Provide the [X, Y] coordinate of the cell's center where the given text is located.  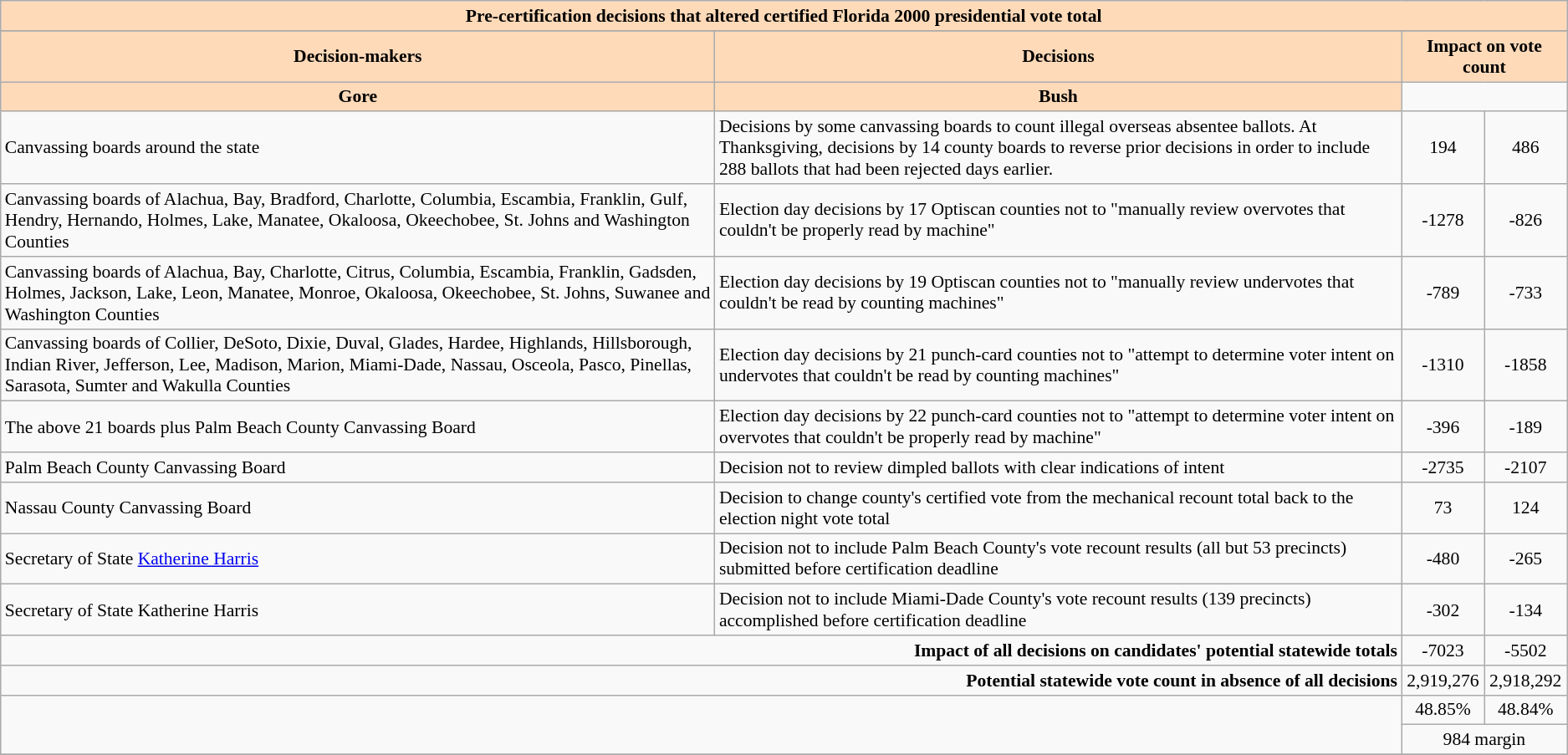
984 margin [1484, 740]
-826 [1525, 221]
Decision not to include Miami-Dade County's vote recount results (139 precincts) accomplished before certification deadline [1059, 610]
Decisions [1059, 57]
-396 [1443, 426]
2,918,292 [1525, 681]
Decision to change county's certified vote from the mechanical recount total back to the election night vote total [1059, 508]
-2735 [1443, 467]
Election day decisions by 19 Optiscan counties not to "manually review undervotes that couldn't be read by counting machines" [1059, 293]
-1858 [1525, 365]
Potential statewide vote count in absence of all decisions [701, 681]
486 [1525, 149]
-7023 [1443, 650]
-733 [1525, 293]
Gore [358, 97]
Election day decisions by 21 punch-card counties not to "attempt to determine voter intent on undervotes that couldn't be read by counting machines" [1059, 365]
Palm Beach County Canvassing Board [358, 467]
48.84% [1525, 710]
Impact of all decisions on candidates' potential statewide totals [701, 650]
-265 [1525, 559]
-1278 [1443, 221]
-189 [1525, 426]
The above 21 boards plus Palm Beach County Canvassing Board [358, 426]
Nassau County Canvassing Board [358, 508]
Decision not to review dimpled ballots with clear indications of intent [1059, 467]
-480 [1443, 559]
Bush [1059, 97]
-1310 [1443, 365]
-134 [1525, 610]
Election day decisions by 22 punch-card counties not to "attempt to determine voter intent on overvotes that couldn't be properly read by machine" [1059, 426]
73 [1443, 508]
Decision-makers [358, 57]
Pre-certification decisions that altered certified Florida 2000 presidential vote total [784, 16]
2,919,276 [1443, 681]
Election day decisions by 17 Optiscan counties not to "manually review overvotes that couldn't be properly read by machine" [1059, 221]
Decision not to include Palm Beach County's vote recount results (all but 53 precincts) submitted before certification deadline [1059, 559]
194 [1443, 149]
Canvassing boards around the state [358, 149]
-789 [1443, 293]
-2107 [1525, 467]
124 [1525, 508]
Impact on vote count [1484, 57]
-302 [1443, 610]
-5502 [1525, 650]
48.85% [1443, 710]
